Determine the [x, y] coordinate at the center of the cell enclosing the given text.  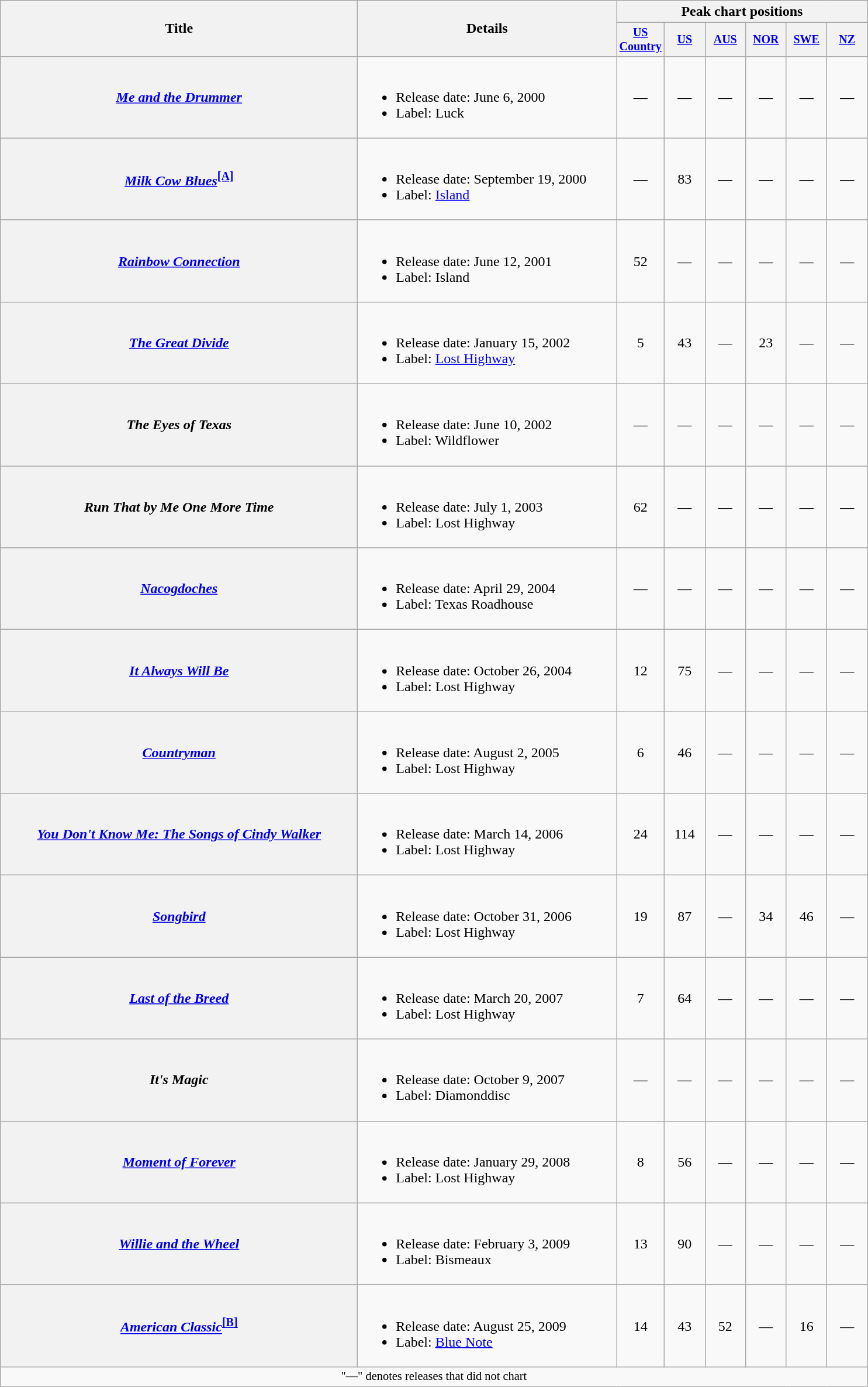
The Great Divide [179, 343]
Release date: July 1, 2003Label: Lost Highway [487, 507]
Release date: October 9, 2007Label: Diamonddisc [487, 1080]
8 [641, 1162]
Nacogdoches [179, 589]
NOR [766, 40]
14 [641, 1326]
83 [685, 179]
Release date: June 12, 2001Label: Island [487, 261]
Last of the Breed [179, 998]
The Eyes of Texas [179, 425]
Run That by Me One More Time [179, 507]
Peak chart positions [742, 12]
"—" denotes releases that did not chart [434, 1376]
You Don't Know Me: The Songs of Cindy Walker [179, 834]
Release date: January 15, 2002Label: Lost Highway [487, 343]
It Always Will Be [179, 671]
NZ [846, 40]
Moment of Forever [179, 1162]
Milk Cow Blues[A] [179, 179]
114 [685, 834]
Release date: September 19, 2000Label: Island [487, 179]
Release date: October 31, 2006Label: Lost Highway [487, 916]
US [685, 40]
13 [641, 1244]
Release date: August 25, 2009Label: Blue Note [487, 1326]
64 [685, 998]
Details [487, 29]
AUS [725, 40]
Release date: February 3, 2009Label: Bismeaux [487, 1244]
Me and the Drummer [179, 97]
Release date: March 14, 2006Label: Lost Highway [487, 834]
It's Magic [179, 1080]
US Country [641, 40]
87 [685, 916]
62 [641, 507]
Release date: April 29, 2004Label: Texas Roadhouse [487, 589]
34 [766, 916]
12 [641, 671]
Songbird [179, 916]
75 [685, 671]
Release date: June 6, 2000Label: Luck [487, 97]
Release date: June 10, 2002Label: Wildflower [487, 425]
Willie and the Wheel [179, 1244]
Rainbow Connection [179, 261]
7 [641, 998]
24 [641, 834]
6 [641, 753]
Release date: March 20, 2007Label: Lost Highway [487, 998]
19 [641, 916]
Countryman [179, 753]
SWE [807, 40]
5 [641, 343]
23 [766, 343]
90 [685, 1244]
American Classic[B] [179, 1326]
56 [685, 1162]
Release date: October 26, 2004Label: Lost Highway [487, 671]
Release date: August 2, 2005Label: Lost Highway [487, 753]
Title [179, 29]
16 [807, 1326]
Release date: January 29, 2008Label: Lost Highway [487, 1162]
